Find where the given text appears and provide that cell's center as [x, y] coordinate. 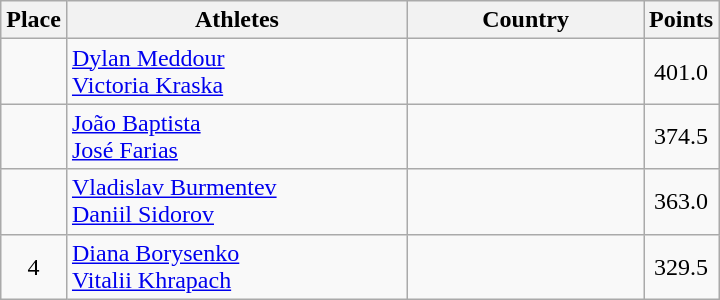
Vladislav BurmentevDaniil Sidorov [236, 202]
Athletes [236, 20]
Diana BorysenkoVitalii Khrapach [236, 266]
João BaptistaJosé Farias [236, 136]
Points [682, 20]
Country [526, 20]
374.5 [682, 136]
329.5 [682, 266]
4 [34, 266]
Dylan MeddourVictoria Kraska [236, 72]
401.0 [682, 72]
Place [34, 20]
363.0 [682, 202]
